Return the [X, Y] coordinate for the center point of the cell that contains the specified text.  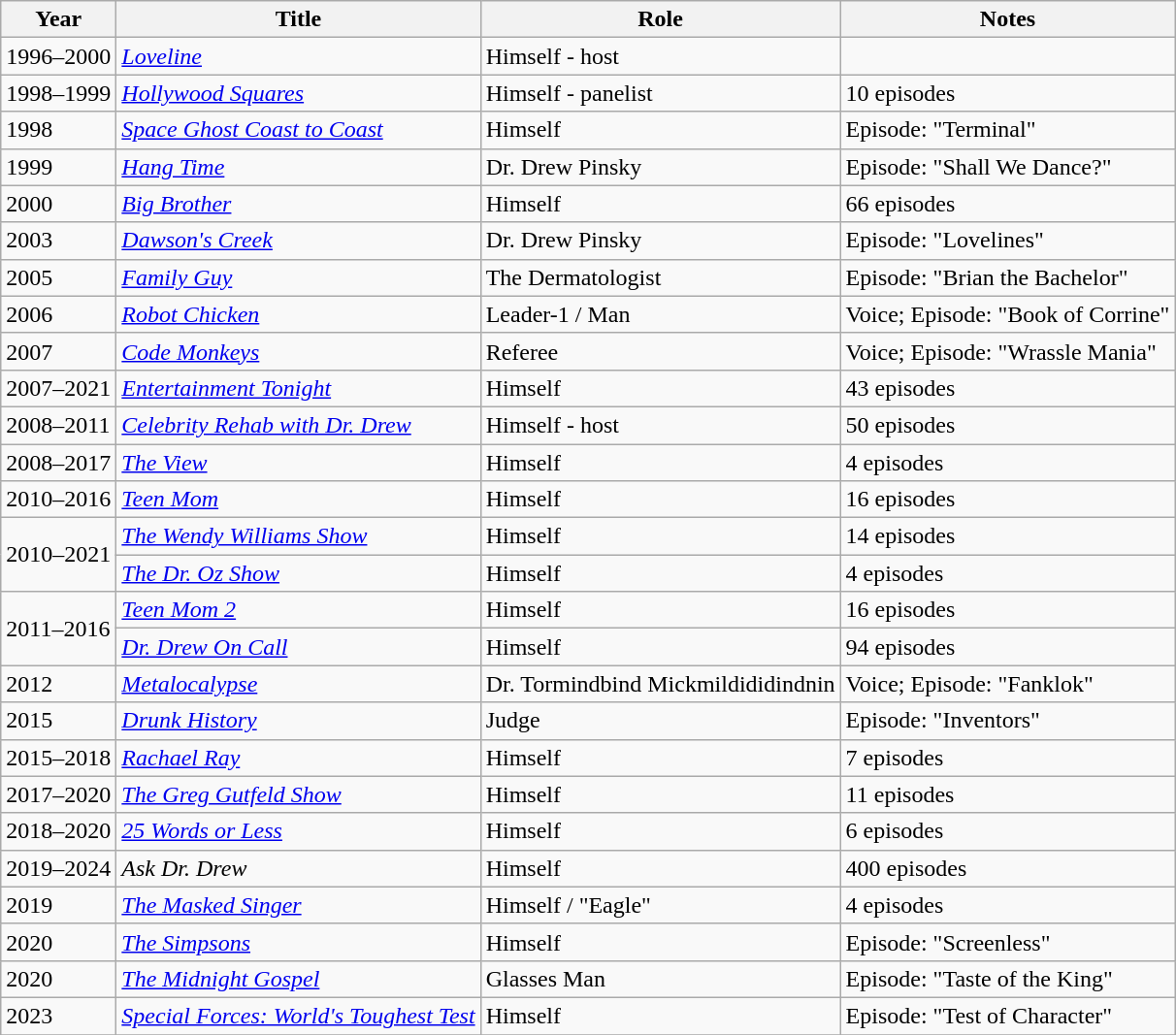
2006 [58, 314]
Hollywood Squares [299, 93]
66 episodes [1007, 204]
Dawson's Creek [299, 241]
Himself - panelist [660, 93]
2005 [58, 277]
Teen Mom [299, 500]
Voice; Episode: "Wrassle Mania" [1007, 351]
2003 [58, 241]
Special Forces: World's Toughest Test [299, 1016]
The Dermatologist [660, 277]
2010–2021 [58, 555]
94 episodes [1007, 647]
2008–2017 [58, 463]
14 episodes [1007, 536]
2007 [58, 351]
The Wendy Williams Show [299, 536]
2019–2024 [58, 868]
Rachael Ray [299, 758]
1998 [58, 130]
2012 [58, 684]
Role [660, 19]
2023 [58, 1016]
2015–2018 [58, 758]
Space Ghost Coast to Coast [299, 130]
The Dr. Oz Show [299, 573]
The Midnight Gospel [299, 979]
Judge [660, 721]
Family Guy [299, 277]
2018–2020 [58, 831]
Episode: "Lovelines" [1007, 241]
43 episodes [1007, 388]
Celebrity Rehab with Dr. Drew [299, 425]
Himself / "Eagle" [660, 905]
1996–2000 [58, 56]
6 episodes [1007, 831]
Episode: "Inventors" [1007, 721]
2000 [58, 204]
25 Words or Less [299, 831]
Voice; Episode: "Fanklok" [1007, 684]
Episode: "Terminal" [1007, 130]
400 episodes [1007, 868]
Drunk History [299, 721]
Episode: "Taste of the King" [1007, 979]
The Masked Singer [299, 905]
Episode: "Screenless" [1007, 942]
Episode: "Brian the Bachelor" [1007, 277]
The Simpsons [299, 942]
1999 [58, 167]
Glasses Man [660, 979]
Teen Mom 2 [299, 610]
50 episodes [1007, 425]
Year [58, 19]
2015 [58, 721]
The Greg Gutfeld Show [299, 794]
Leader-1 / Man [660, 314]
Episode: "Shall We Dance?" [1007, 167]
Metalocalypse [299, 684]
11 episodes [1007, 794]
Hang Time [299, 167]
Ask Dr. Drew [299, 868]
Code Monkeys [299, 351]
Entertainment Tonight [299, 388]
10 episodes [1007, 93]
Referee [660, 351]
Loveline [299, 56]
Dr. Drew On Call [299, 647]
Episode: "Test of Character" [1007, 1016]
2017–2020 [58, 794]
7 episodes [1007, 758]
Big Brother [299, 204]
2011–2016 [58, 629]
2019 [58, 905]
Dr. Tormindbind Mickmildididindnin [660, 684]
2007–2021 [58, 388]
1998–1999 [58, 93]
Title [299, 19]
Voice; Episode: "Book of Corrine" [1007, 314]
Robot Chicken [299, 314]
2008–2011 [58, 425]
2010–2016 [58, 500]
The View [299, 463]
Notes [1007, 19]
